Search for the cell housing the specified text and yield its [X, Y] center coordinate. 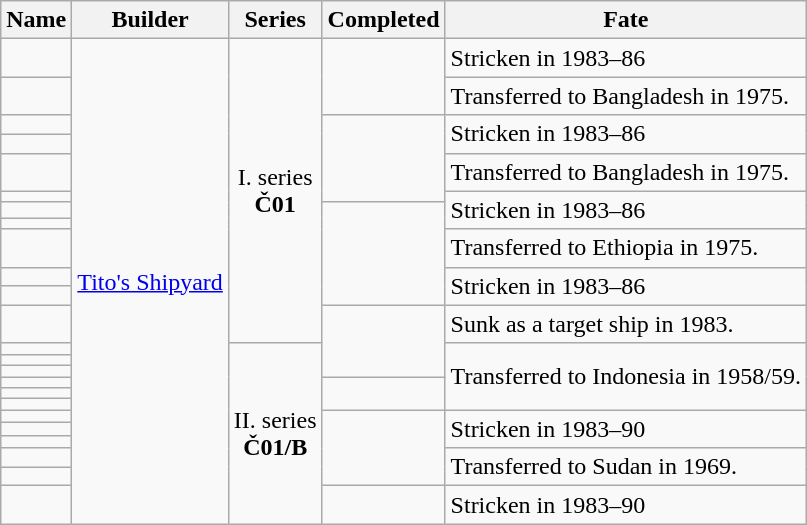
Tito's Shipyard [150, 282]
I. seriesČ01 [275, 191]
Transferred to Ethiopia in 1975. [626, 248]
Fate [626, 20]
Transferred to Indonesia in 1958/59. [626, 376]
Sunk as a target ship in 1983. [626, 324]
II. seriesČ01/B [275, 434]
Series [275, 20]
Completed [384, 20]
Transferred to Sudan in 1969. [626, 467]
Builder [150, 20]
Name [36, 20]
